From the cell containing the given text, extract its center point as (X, Y) coordinate. 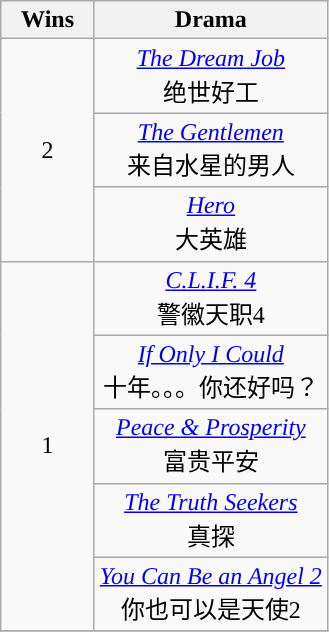
1 (48, 446)
2 (48, 150)
If Only I Could十年。。。你还好吗？ (210, 372)
Peace & Prosperity富贵平安 (210, 446)
C.L.I.F. 4警徽天职4 (210, 298)
The Gentlemen来自水星的男人 (210, 150)
Wins (48, 20)
You Can Be an Angel 2你也可以是天使2 (210, 594)
Hero大英雄 (210, 224)
Drama (210, 20)
The Truth Seekers真探 (210, 520)
The Dream Job绝世好工 (210, 76)
